Output the [X, Y] coordinate of the center of the cell containing the given text.  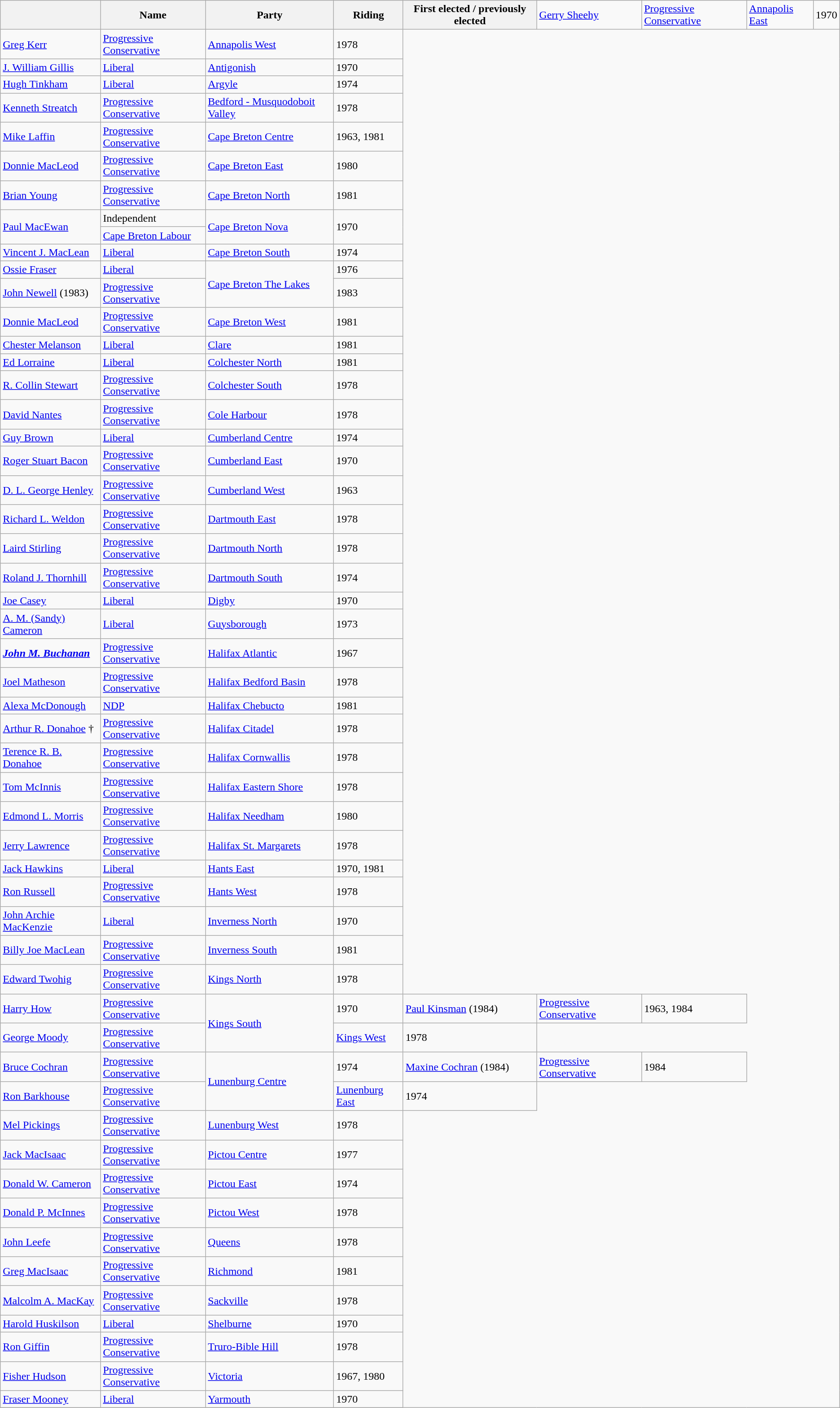
Cape Breton Nova [270, 227]
Halifax Needham [270, 816]
Ron Russell [50, 891]
Antigonish [270, 67]
Gerry Sheehy [589, 15]
Halifax Atlantic [270, 653]
Cape Breton The Lakes [270, 284]
Donald P. McInnes [50, 1213]
Inverness South [270, 950]
Independent [153, 218]
Pictou East [270, 1184]
Sackville [270, 1301]
Hugh Tinkham [50, 84]
Inverness North [270, 921]
1973 [369, 624]
1970, 1981 [369, 868]
John Newell (1983) [50, 293]
Fisher Hudson [50, 1376]
Queens [270, 1242]
Halifax St. Margarets [270, 846]
Mel Pickings [50, 1125]
Greg MacIsaac [50, 1271]
Victoria [270, 1376]
Pictou West [270, 1213]
John M. Buchanan [50, 653]
Chester Melanson [50, 345]
Bedford - Musquodoboit Valley [270, 108]
Terence R. B. Donahoe [50, 758]
1976 [369, 269]
Bruce Cochran [50, 1066]
A. M. (Sandy) Cameron [50, 624]
Alexa McDonough [50, 705]
Kings North [270, 979]
Kings West [369, 1038]
George Moody [50, 1038]
Cumberland Centre [270, 438]
Roland J. Thornhill [50, 577]
Jack MacIsaac [50, 1154]
Paul Kinsman (1984) [470, 1008]
Halifax Chebucto [270, 705]
Cape Breton South [270, 252]
Argyle [270, 84]
Cumberland West [270, 490]
Riding [369, 15]
Ossie Fraser [50, 269]
Ed Lorraine [50, 362]
Paul MacEwan [50, 227]
1967 [369, 653]
Party [270, 15]
Tom McInnis [50, 787]
Roger Stuart Bacon [50, 461]
Malcolm A. MacKay [50, 1301]
Cape Breton Labour [153, 235]
Fraser Mooney [50, 1399]
Kenneth Streatch [50, 108]
Mike Laffin [50, 136]
1963 [369, 490]
Arthur R. Donahoe † [50, 729]
Colchester South [270, 385]
Lunenburg Centre [270, 1081]
D. L. George Henley [50, 490]
Cape Breton North [270, 195]
1963, 1981 [369, 136]
Halifax Cornwallis [270, 758]
Cape Breton Centre [270, 136]
Guy Brown [50, 438]
Colchester North [270, 362]
Lunenburg East [369, 1096]
Harry How [50, 1008]
Richard L. Weldon [50, 519]
Digby [270, 601]
Edward Twohig [50, 979]
Yarmouth [270, 1399]
Joel Matheson [50, 682]
Jerry Lawrence [50, 846]
Annapolis East [780, 15]
Dartmouth North [270, 548]
Ron Barkhouse [50, 1096]
Joe Casey [50, 601]
J. William Gillis [50, 67]
NDP [153, 705]
Annapolis West [270, 44]
Dartmouth East [270, 519]
Richmond [270, 1271]
Brian Young [50, 195]
Name [153, 15]
Lunenburg West [270, 1125]
John Archie MacKenzie [50, 921]
Billy Joe MacLean [50, 950]
Harold Huskilson [50, 1324]
Halifax Citadel [270, 729]
Jack Hawkins [50, 868]
Shelburne [270, 1324]
R. Collin Stewart [50, 385]
Pictou Centre [270, 1154]
Halifax Bedford Basin [270, 682]
Dartmouth South [270, 577]
David Nantes [50, 415]
Vincent J. MacLean [50, 252]
Ron Giffin [50, 1347]
John Leefe [50, 1242]
1983 [369, 293]
First elected / previously elected [470, 15]
Hants West [270, 891]
Donald W. Cameron [50, 1184]
Cumberland East [270, 461]
1977 [369, 1154]
Edmond L. Morris [50, 816]
Cape Breton East [270, 166]
Kings South [270, 1023]
1984 [694, 1066]
1967, 1980 [369, 1376]
Clare [270, 345]
1963, 1984 [694, 1008]
Greg Kerr [50, 44]
Truro-Bible Hill [270, 1347]
Halifax Eastern Shore [270, 787]
Cape Breton West [270, 322]
Cole Harbour [270, 415]
Hants East [270, 868]
Laird Stirling [50, 548]
Guysborough [270, 624]
Maxine Cochran (1984) [470, 1066]
